Provide the [x, y] coordinate of the cell's center where the given text is located.  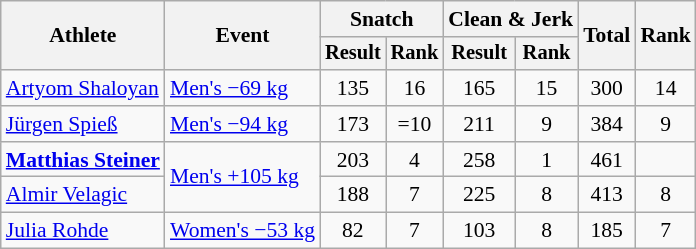
Event [242, 36]
185 [606, 231]
82 [353, 231]
15 [546, 88]
Jürgen Spieß [83, 124]
16 [415, 88]
461 [606, 160]
165 [479, 88]
Artyom Shaloyan [83, 88]
=10 [415, 124]
300 [606, 88]
Men's +105 kg [242, 178]
103 [479, 231]
Julia Rohde [83, 231]
Men's −94 kg [242, 124]
188 [353, 195]
Clean & Jerk [510, 19]
Matthias Steiner [83, 160]
413 [606, 195]
4 [415, 160]
Men's −69 kg [242, 88]
173 [353, 124]
Athlete [83, 36]
Total [606, 36]
203 [353, 160]
258 [479, 160]
Almir Velagic [83, 195]
1 [546, 160]
Snatch [382, 19]
Women's −53 kg [242, 231]
225 [479, 195]
14 [666, 88]
384 [606, 124]
211 [479, 124]
135 [353, 88]
